Return (X, Y) of the center of cell containing provided text 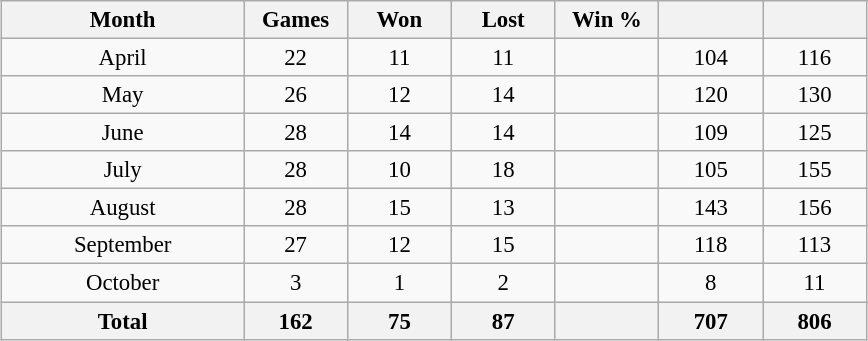
707 (711, 321)
18 (503, 170)
13 (503, 208)
155 (815, 170)
87 (503, 321)
May (123, 95)
806 (815, 321)
April (123, 57)
116 (815, 57)
Won (399, 20)
August (123, 208)
118 (711, 245)
10 (399, 170)
125 (815, 133)
156 (815, 208)
27 (296, 245)
Games (296, 20)
143 (711, 208)
Win % (607, 20)
8 (711, 283)
Month (123, 20)
June (123, 133)
22 (296, 57)
113 (815, 245)
162 (296, 321)
October (123, 283)
109 (711, 133)
Lost (503, 20)
July (123, 170)
120 (711, 95)
September (123, 245)
2 (503, 283)
75 (399, 321)
105 (711, 170)
26 (296, 95)
1 (399, 283)
Total (123, 321)
3 (296, 283)
104 (711, 57)
130 (815, 95)
